Find where the given text appears and provide that cell's center as [x, y] coordinate. 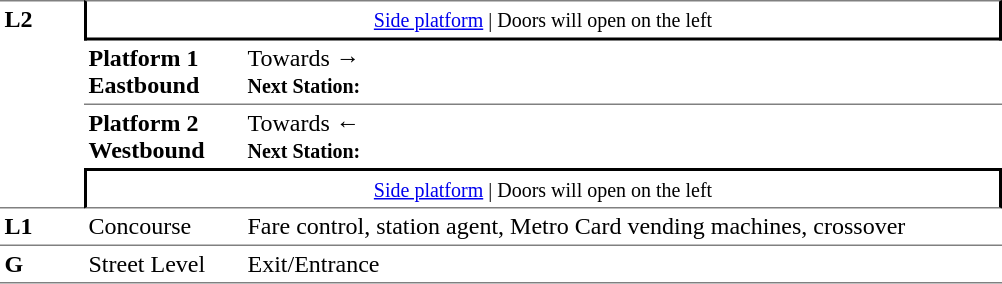
Street Level [164, 264]
Platform 2Westbound [164, 136]
Concourse [164, 226]
Fare control, station agent, Metro Card vending machines, crossover [622, 226]
Platform 1Eastbound [164, 72]
G [42, 264]
Exit/Entrance [622, 264]
Towards → Next Station: [622, 72]
Towards ← Next Station: [622, 136]
L2 [42, 104]
L1 [42, 226]
